Provide the [X, Y] coordinate of the cell's center where the given text is located.  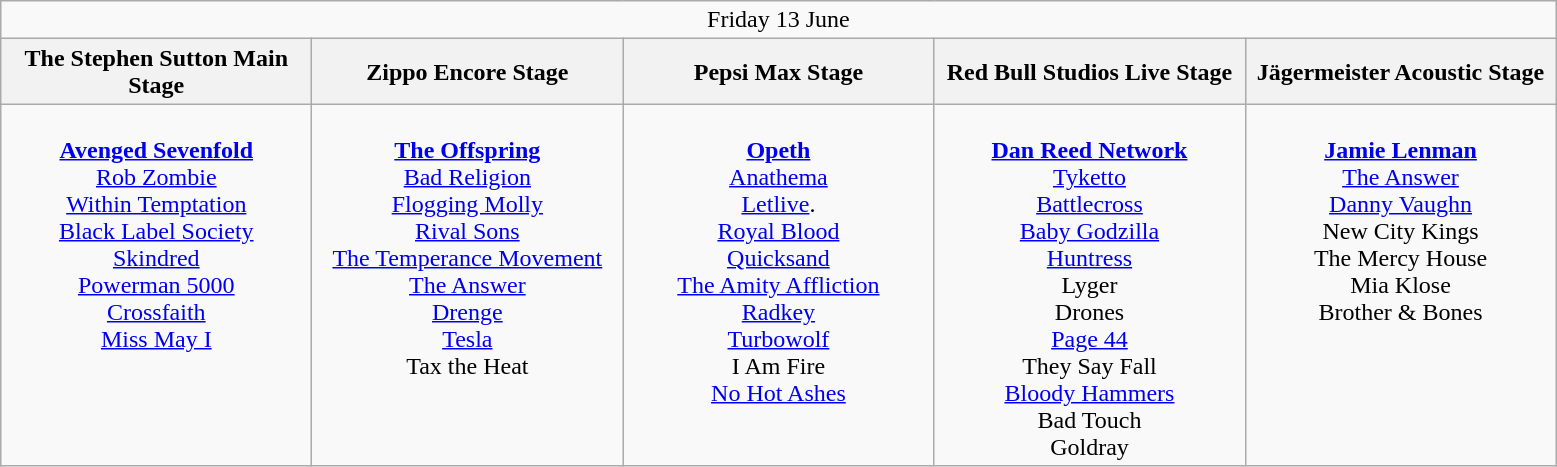
Opeth Anathema Letlive. Royal Blood Quicksand The Amity Affliction Radkey Turbowolf I Am Fire No Hot Ashes [778, 285]
The Stephen Sutton Main Stage [156, 72]
Red Bull Studios Live Stage [1090, 72]
Zippo Encore Stage [468, 72]
Friday 13 June [778, 20]
Dan Reed Network Tyketto Battlecross Baby Godzilla Huntress Lyger Drones Page 44 They Say Fall Bloody Hammers Bad Touch Goldray [1090, 285]
Pepsi Max Stage [778, 72]
Jägermeister Acoustic Stage [1400, 72]
Jamie Lenman The Answer Danny Vaughn New City Kings The Mercy House Mia Klose Brother & Bones [1400, 285]
The Offspring Bad Religion Flogging Molly Rival Sons The Temperance Movement The Answer Drenge Tesla Tax the Heat [468, 285]
Avenged Sevenfold Rob Zombie Within Temptation Black Label Society Skindred Powerman 5000 Crossfaith Miss May I [156, 285]
